Identify which cell holds the provided text, then report its [x, y] central coordinate. 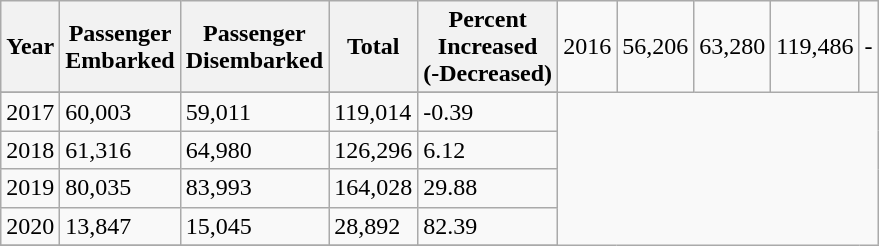
80,035 [120, 188]
6.12 [488, 150]
83,993 [254, 188]
PercentIncreased(-Decreased) [488, 47]
2016 [588, 47]
64,980 [254, 150]
- [868, 47]
2017 [30, 112]
119,486 [815, 47]
Total [374, 47]
59,011 [254, 112]
Year [30, 47]
29.88 [488, 188]
61,316 [120, 150]
126,296 [374, 150]
63,280 [732, 47]
-0.39 [488, 112]
PassengerDisembarked [254, 47]
56,206 [656, 47]
28,892 [374, 226]
119,014 [374, 112]
15,045 [254, 226]
2018 [30, 150]
164,028 [374, 188]
82.39 [488, 226]
60,003 [120, 112]
2019 [30, 188]
2020 [30, 226]
PassengerEmbarked [120, 47]
13,847 [120, 226]
